Provide the (x, y) coordinate of the cell's center where the given text is located.  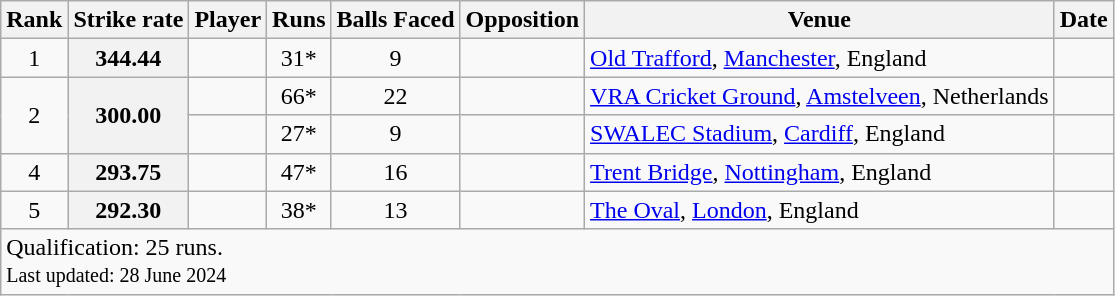
1 (34, 58)
292.30 (128, 210)
Venue (820, 20)
The Oval, London, England (820, 210)
27* (299, 134)
SWALEC Stadium, Cardiff, England (820, 134)
47* (299, 172)
Date (1084, 20)
300.00 (128, 115)
38* (299, 210)
4 (34, 172)
293.75 (128, 172)
5 (34, 210)
Strike rate (128, 20)
16 (396, 172)
Player (228, 20)
VRA Cricket Ground, Amstelveen, Netherlands (820, 96)
13 (396, 210)
Old Trafford, Manchester, England (820, 58)
Balls Faced (396, 20)
Rank (34, 20)
22 (396, 96)
Runs (299, 20)
31* (299, 58)
Qualification: 25 runs.Last updated: 28 June 2024 (557, 262)
Opposition (522, 20)
66* (299, 96)
Trent Bridge, Nottingham, England (820, 172)
344.44 (128, 58)
2 (34, 115)
